Scan for the cell matching the given text and deliver its (x, y) coordinate at center. 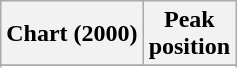
Chart (2000) (72, 34)
Peakposition (189, 34)
